Scan for the cell matching the given text and deliver its [X, Y] coordinate at center. 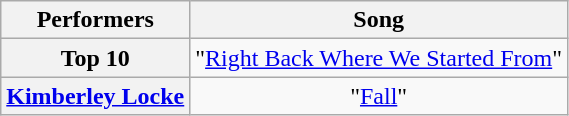
"Right Back Where We Started From" [379, 58]
Performers [96, 20]
Song [379, 20]
Top 10 [96, 58]
Kimberley Locke [96, 96]
"Fall" [379, 96]
